Return (X, Y) of the center of cell containing provided text 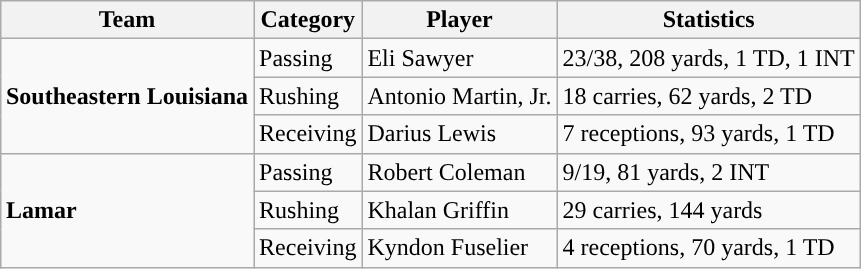
Robert Coleman (460, 172)
18 carries, 62 yards, 2 TD (708, 96)
Darius Lewis (460, 134)
29 carries, 144 yards (708, 210)
Eli Sawyer (460, 58)
Team (126, 20)
23/38, 208 yards, 1 TD, 1 INT (708, 58)
Category (308, 20)
9/19, 81 yards, 2 INT (708, 172)
Khalan Griffin (460, 210)
7 receptions, 93 yards, 1 TD (708, 134)
Statistics (708, 20)
Antonio Martin, Jr. (460, 96)
Player (460, 20)
Southeastern Louisiana (126, 96)
Lamar (126, 210)
4 receptions, 70 yards, 1 TD (708, 248)
Kyndon Fuselier (460, 248)
